Return [x, y] of the center of cell containing provided text 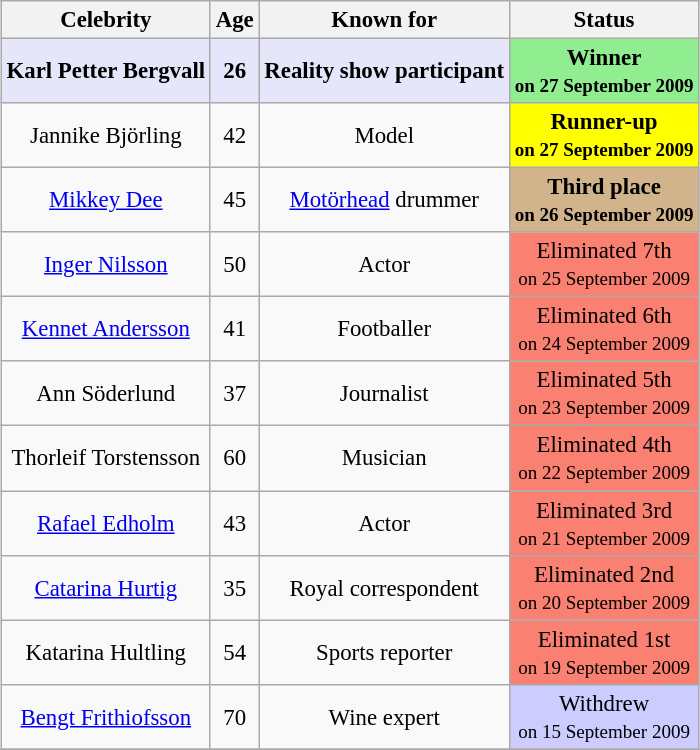
Eliminated 5thon 23 September 2009 [604, 394]
Eliminated 4thon 22 September 2009 [604, 458]
Status [604, 20]
Withdrewon 15 September 2009 [604, 716]
Runner-upon 27 September 2009 [604, 136]
Reality show participant [384, 70]
Age [234, 20]
26 [234, 70]
Katarina Hultling [106, 652]
Catarina Hurtig [106, 588]
45 [234, 200]
Eliminated 3rdon 21 September 2009 [604, 522]
Motörhead drummer [384, 200]
Inger Nilsson [106, 264]
50 [234, 264]
Mikkey Dee [106, 200]
Karl Petter Bergvall [106, 70]
Royal correspondent [384, 588]
37 [234, 394]
Model [384, 136]
Journalist [384, 394]
70 [234, 716]
Ann Söderlund [106, 394]
Eliminated 7thon 25 September 2009 [604, 264]
54 [234, 652]
Bengt Frithiofsson [106, 716]
Known for [384, 20]
60 [234, 458]
41 [234, 330]
Eliminated 6thon 24 September 2009 [604, 330]
Kennet Andersson [106, 330]
Footballer [384, 330]
Wine expert [384, 716]
Rafael Edholm [106, 522]
Musician [384, 458]
43 [234, 522]
Winneron 27 September 2009 [604, 70]
Eliminated 1ston 19 September 2009 [604, 652]
Eliminated 2ndon 20 September 2009 [604, 588]
35 [234, 588]
Celebrity [106, 20]
Third placeon 26 September 2009 [604, 200]
Thorleif Torstensson [106, 458]
Sports reporter [384, 652]
Jannike Björling [106, 136]
42 [234, 136]
